Provide the [x, y] coordinate of the cell's center where the given text is located.  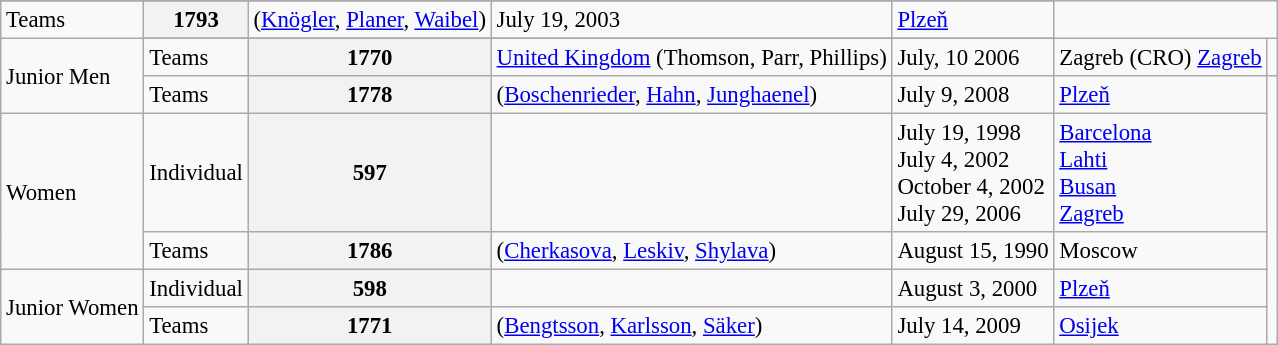
(Cherkasova, Leskiv, Shylava) [692, 251]
(Boschenrieder, Hahn, Junghaenel) [692, 95]
598 [370, 289]
United Kingdom (Thomson, Parr, Phillips) [692, 58]
597 [370, 174]
July, 10 2006 [973, 58]
Barcelona Lahti Busan Zagreb [1160, 174]
1793 [196, 20]
August 3, 2000 [973, 289]
Moscow [1160, 251]
July 19, 1998July 4, 2002October 4, 2002July 29, 2006 [973, 174]
1770 [370, 58]
(Knögler, Planer, Waibel) [370, 20]
Women [72, 192]
1786 [370, 251]
July 19, 2003 [692, 20]
Zagreb (CRO) Zagreb [1160, 58]
Junior Men [72, 76]
August 15, 1990 [973, 251]
Junior Women [72, 308]
1778 [370, 95]
July 9, 2008 [973, 95]
